Scan for the cell matching the given text and deliver its [X, Y] coordinate at center. 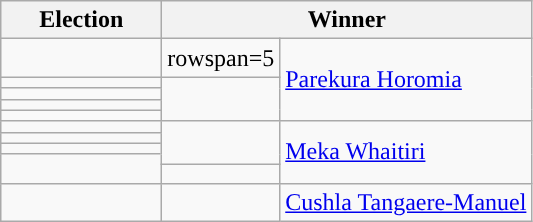
rowspan=5 [221, 58]
Cushla Tangaere-Manuel [406, 202]
Meka Whaitiri [406, 152]
Parekura Horomia [406, 80]
Winner [347, 20]
Election [82, 20]
